Return [x, y] of the center of cell containing provided text 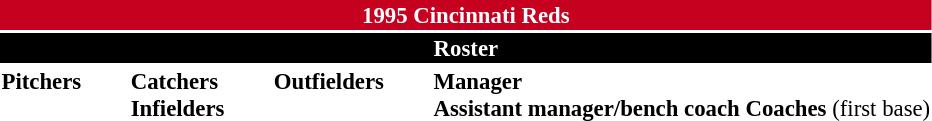
1995 Cincinnati Reds [466, 15]
Roster [466, 48]
